From the cell containing the given text, extract its center point as (x, y) coordinate. 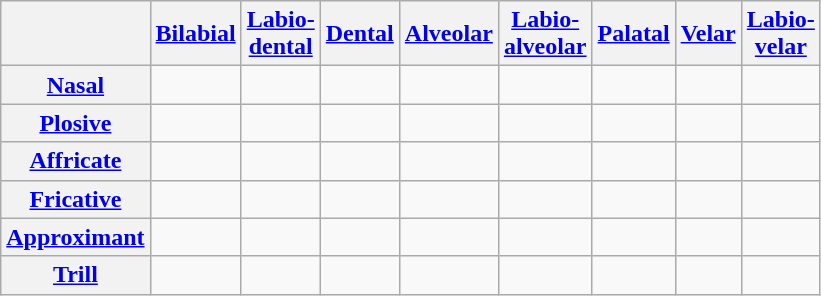
Bilabial (196, 34)
Velar (708, 34)
Plosive (76, 123)
Dental (360, 34)
Palatal (634, 34)
Fricative (76, 199)
Nasal (76, 85)
Approximant (76, 237)
Alveolar (448, 34)
Affricate (76, 161)
Trill (76, 275)
Labio-alveolar (545, 34)
Labio-velar (780, 34)
Labio-dental (280, 34)
